Detect which cell encompasses the target text, then output its (X, Y) center coordinate. 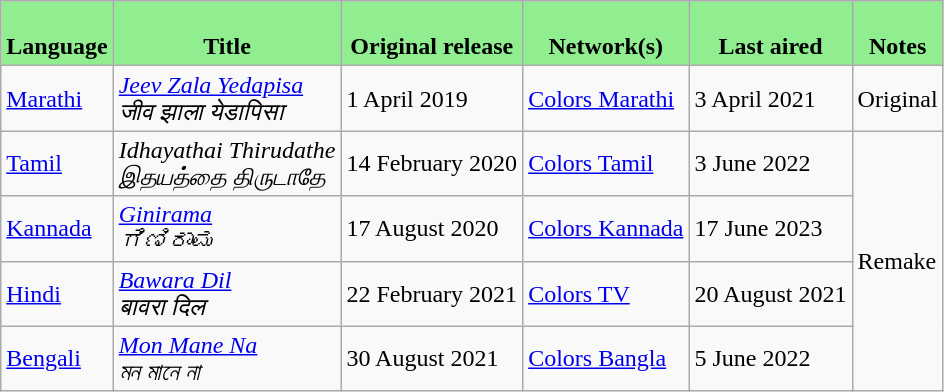
Mon Mane Na মন মানে না (227, 358)
Hindi (57, 294)
3 April 2021 (770, 98)
Network(s) (606, 34)
Colors Marathi (606, 98)
Idhayathai Thirudathe இதயத்தை திருடாதே (227, 164)
Title (227, 34)
Ginirama ಗಿಣಿರಾಮ (227, 228)
Tamil (57, 164)
Colors Tamil (606, 164)
Colors Bangla (606, 358)
Last aired (770, 34)
Remake (898, 261)
Bawara Dil बावरा दिल (227, 294)
22 February 2021 (432, 294)
3 June 2022 (770, 164)
Kannada (57, 228)
Jeev Zala Yedapisa जीव झाला येडापिसा (227, 98)
30 August 2021 (432, 358)
Original (898, 98)
14 February 2020 (432, 164)
Bengali (57, 358)
5 June 2022 (770, 358)
Marathi (57, 98)
Original release (432, 34)
Colors TV (606, 294)
1 April 2019 (432, 98)
17 June 2023 (770, 228)
17 August 2020 (432, 228)
Language (57, 34)
20 August 2021 (770, 294)
Notes (898, 34)
Colors Kannada (606, 228)
